Return [X, Y] of the center of cell containing provided text 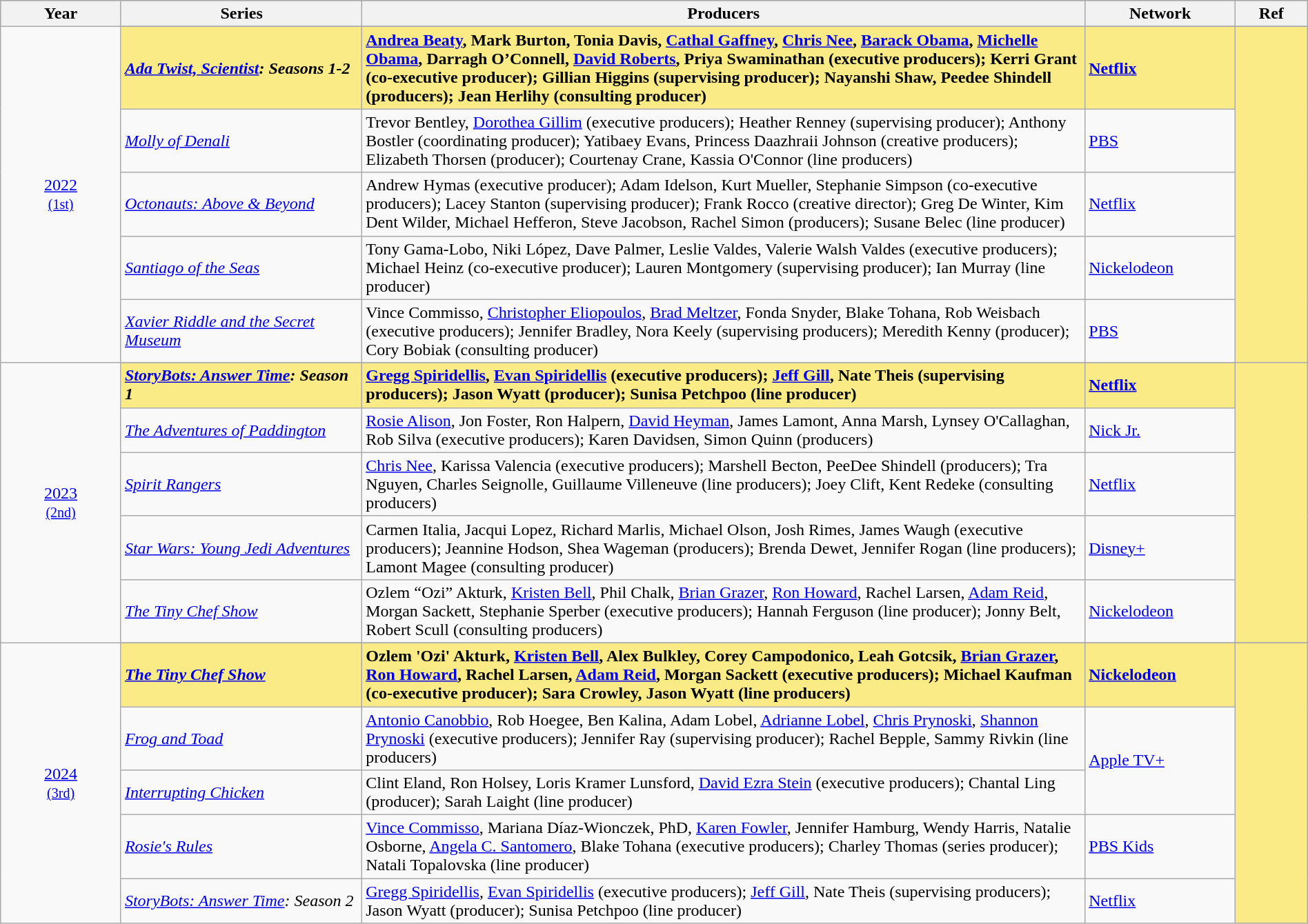
Series [241, 14]
Network [1160, 14]
Disney+ [1160, 548]
Ref [1271, 14]
StoryBots: Answer Time: Season 2 [241, 901]
Apple TV+ [1160, 760]
2022(1st) [61, 194]
Star Wars: Young Jedi Adventures [241, 548]
2023(2nd) [61, 503]
Producers [724, 14]
Year [61, 14]
Ada Twist, Scientist: Seasons 1-2 [241, 68]
Octonauts: Above & Beyond [241, 204]
Xavier Riddle and the Secret Museum [241, 331]
StoryBots: Answer Time: Season 1 [241, 385]
Molly of Denali [241, 141]
Spirit Rangers [241, 484]
The Adventures of Paddington [241, 430]
Santiago of the Seas [241, 268]
PBS Kids [1160, 847]
Rosie's Rules [241, 847]
Clint Eland, Ron Holsey, Loris Kramer Lunsford, David Ezra Stein (executive producers); Chantal Ling (producer); Sarah Laight (line producer) [724, 793]
Frog and Toad [241, 738]
Nick Jr. [1160, 430]
Interrupting Chicken [241, 793]
2024(3rd) [61, 783]
